Locate the cell with the specified text and output its [x, y] center coordinate. 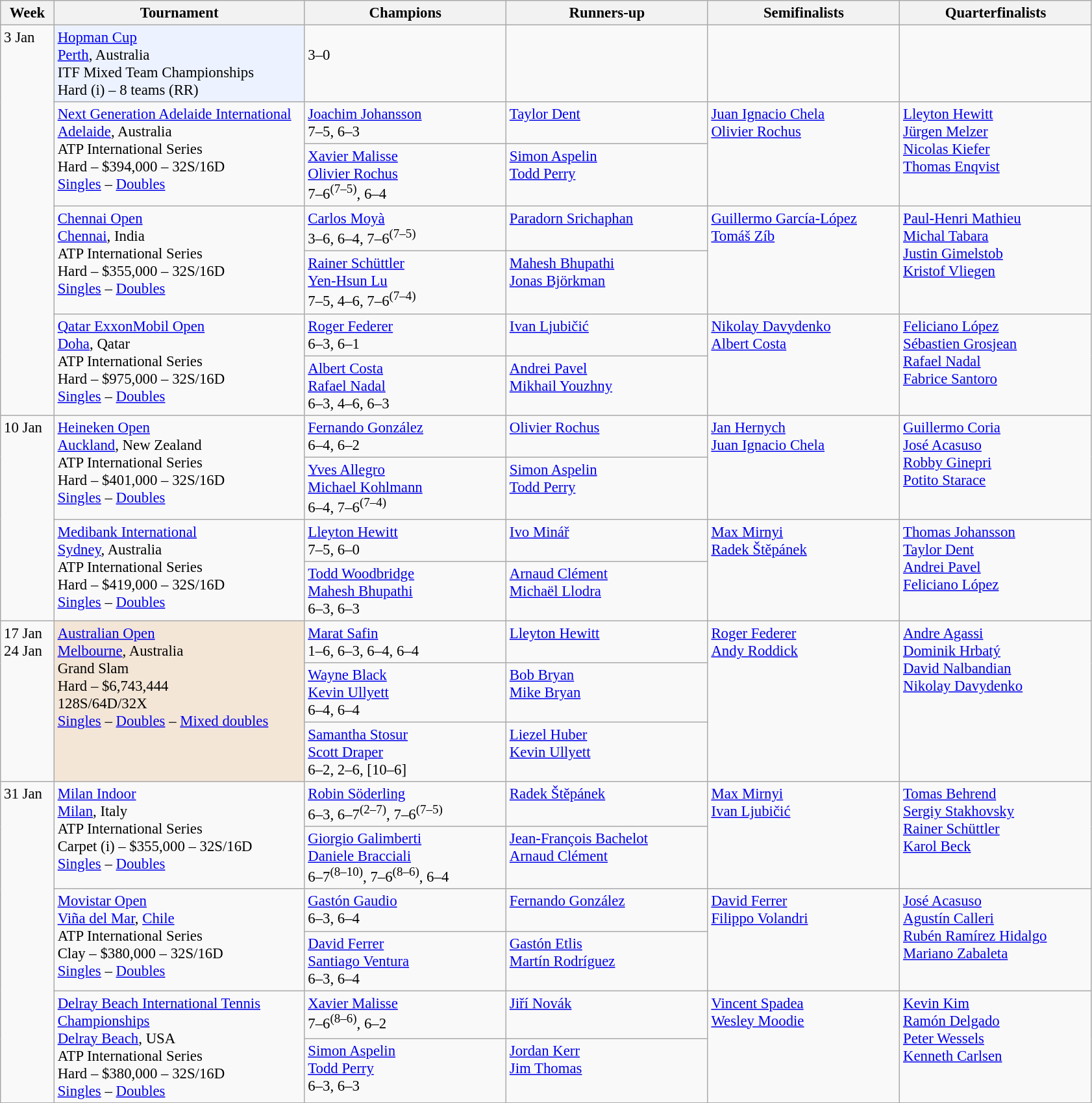
17 Jan24 Jan [27, 701]
Bob Bryan Mike Bryan [608, 693]
Jan Hernych Juan Ignacio Chela [804, 467]
Fernando González [608, 910]
Rainer Schüttler Yen-Hsun Lu 7–5, 4–6, 7–6(7–4) [405, 282]
Giorgio Galimberti Daniele Bracciali 6–7(8–10), 7–6(8–6), 6–4 [405, 858]
Nikolay Davydenko Albert Costa [804, 364]
Feliciano López Sébastien Grosjean Rafael Nadal Fabrice Santoro [996, 364]
Champions [405, 13]
Roger Federer6–3, 6–1 [405, 335]
Marat Safin 1–6, 6–3, 6–4, 6–4 [405, 641]
Olivier Rochus [608, 436]
Guillermo Coria José Acasuso Robby Ginepri Potito Starace [996, 467]
Lleyton Hewitt [608, 641]
31 Jan [27, 942]
Juan Ignacio Chela Olivier Rochus [804, 155]
Samantha Stosur Scott Draper 6–2, 2–6, [10–6] [405, 752]
Todd Woodbridge Mahesh Bhupathi6–3, 6–3 [405, 591]
3–0 [405, 64]
Mahesh Bhupathi Jonas Björkman [608, 282]
Max Mirnyi Ivan Ljubičić [804, 835]
3 Jan [27, 221]
Qatar ExxonMobil Open Doha, QatarATP International SeriesHard – $975,000 – 32S/16D Singles – Doubles [179, 364]
Lleyton Hewitt Jürgen Melzer Nicolas Kiefer Thomas Enqvist [996, 155]
Thomas Johansson Taylor Dent Andrei Pavel Feliciano López [996, 570]
Arnaud Clément Michaël Llodra [608, 591]
Jean-François Bachelot Arnaud Clément [608, 858]
David Ferrer Filippo Volandri [804, 940]
Paul-Henri Mathieu Michal Tabara Justin Gimelstob Kristof Vliegen [996, 260]
Paradorn Srichaphan [608, 229]
Medibank International Sydney, AustraliaATP International SeriesHard – $419,000 – 32S/16D Singles – Doubles [179, 570]
Liezel Huber Kevin Ullyett [608, 752]
Taylor Dent [608, 123]
Xavier Malisse 7–6(8–6), 6–2 [405, 1015]
Hopman CupPerth, AustraliaITF Mixed Team Championships Hard (i) – 8 teams (RR) [179, 64]
Kevin Kim Ramón Delgado Peter Wessels Kenneth Carlsen [996, 1047]
Andre Agassi Dominik Hrbatý David Nalbandian Nikolay Davydenko [996, 701]
Andrei Pavel Mikhail Youzhny [608, 386]
Week [27, 13]
Max Mirnyi Radek Štěpánek [804, 570]
Carlos Moyà3–6, 6–4, 7–6(7–5) [405, 229]
Robin Söderling 6–3, 6–7(2–7), 7–6(7–5) [405, 804]
Albert Costa Rafael Nadal 6–3, 4–6, 6–3 [405, 386]
Runners-up [608, 13]
David Ferrer Santiago Ventura 6–3, 6–4 [405, 961]
Vincent Spadea Wesley Moodie [804, 1047]
Fernando González6–4, 6–2 [405, 436]
Gastón Gaudio6–3, 6–4 [405, 910]
Tournament [179, 13]
Roger Federer Andy Roddick [804, 701]
Jordan Kerr Jim Thomas [608, 1071]
Gastón Etlis Martín Rodríguez [608, 961]
Delray Beach International Tennis Championships Delray Beach, USAATP International SeriesHard – $380,000 – 32S/16D Singles – Doubles [179, 1047]
Chennai Open Chennai, IndiaATP International SeriesHard – $355,000 – 32S/16D Singles – Doubles [179, 260]
Guillermo García-López Tomáš Zíb [804, 260]
Xavier Malisse Olivier Rochus7–6(7–5), 6–4 [405, 175]
Tomas Behrend Sergiy Stakhovsky Rainer Schüttler Karol Beck [996, 835]
Ivo Minář [608, 540]
Quarterfinalists [996, 13]
Movistar Open Viña del Mar, ChileATP International SeriesClay – $380,000 – 32S/16D Singles – Doubles [179, 940]
Lleyton Hewitt7–5, 6–0 [405, 540]
Semifinalists [804, 13]
Milan Indoor Milan, ItalyATP International SeriesCarpet (i) – $355,000 – 32S/16D Singles – Doubles [179, 835]
10 Jan [27, 518]
Ivan Ljubičić [608, 335]
Jiří Novák [608, 1015]
Next Generation Adelaide International Adelaide, AustraliaATP International Series Hard – $394,000 – 32S/16D Singles – Doubles [179, 155]
Yves Allegro Michael Kohlmann 6–4, 7–6(7–4) [405, 488]
Heineken OpenAuckland, New ZealandATP International SeriesHard – $401,000 – 32S/16D Singles – Doubles [179, 467]
Simon Aspelin Todd Perry 6–3, 6–3 [405, 1071]
Australian Open Melbourne, AustraliaGrand SlamHard – $6,743,444 128S/64D/32X Singles – Doubles – Mixed doubles [179, 701]
Radek Štěpánek [608, 804]
José Acasuso Agustín Calleri Rubén Ramírez Hidalgo Mariano Zabaleta [996, 940]
Joachim Johansson7–5, 6–3 [405, 123]
Wayne Black Kevin Ullyett 6–4, 6–4 [405, 693]
